Detect which cell encompasses the target text, then output its [X, Y] center coordinate. 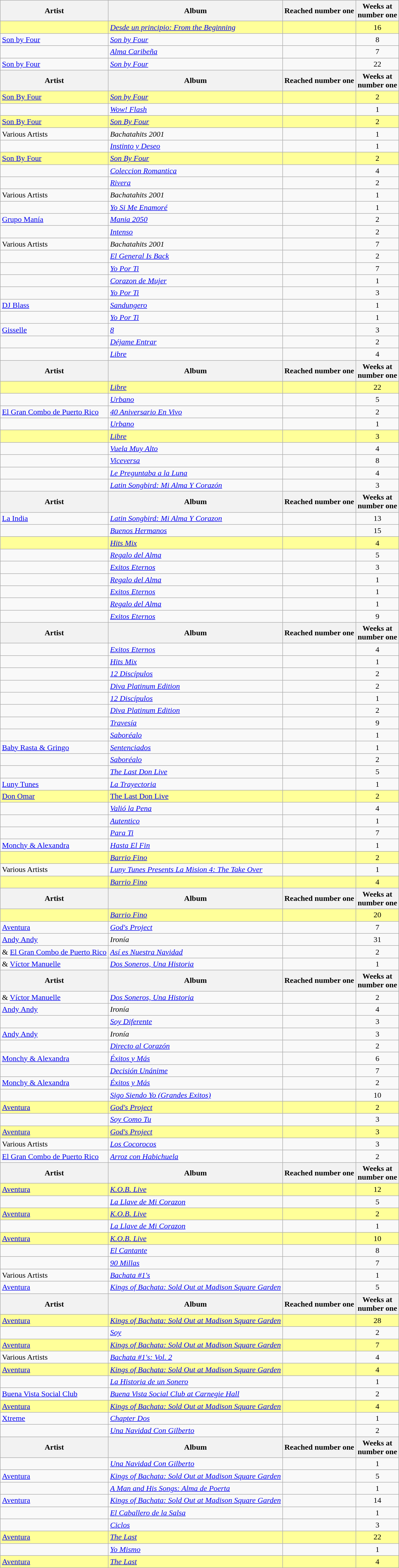
Yo Mismo [195, 1549]
Sigo Siendo Yo (Grandes Exitos) [195, 1095]
Para Ti [195, 833]
El Caballero de la Salsa [195, 1513]
Sentenciados [195, 747]
La Historia de un Sonero [195, 1382]
12 [377, 1189]
Don Omar [54, 796]
Viceversa [195, 461]
Directo al Corazón [195, 1046]
16 [377, 27]
Alma Caribeña [195, 52]
90 Millas [195, 1263]
El General Is Back [195, 256]
Soy Como Tu [195, 1119]
20 [377, 915]
Buenos Hermanos [195, 530]
Mania 2050 [195, 220]
Déjame Entrar [195, 342]
Gisselle [54, 330]
Así es Nuestra Navidad [195, 952]
Latin Songbird: Mi Alma Y Corazon [195, 518]
Bachata #1's [195, 1275]
Rivera [195, 183]
& El Gran Combo de Puerto Rico [54, 952]
14 [377, 1500]
15 [377, 530]
Soy Diferente [195, 1022]
Xtreme [54, 1418]
Hasta El Fin [195, 845]
Bachata #1's: Vol. 2 [195, 1357]
Ciclos [195, 1525]
Wow! Flash [195, 109]
Buena Vista Social Club [54, 1394]
Chapter Dos [195, 1418]
Autentico [195, 821]
Coleccion Romantica [195, 171]
La India [54, 518]
Valió la Pena [195, 809]
Decisión Unánime [195, 1071]
13 [377, 518]
Corazon de Mujer [195, 281]
DJ Blass [54, 305]
Vuela Muy Alto [195, 449]
Baby Rasta & Gringo [54, 747]
28 [377, 1320]
Le Preguntaba a la Luna [195, 473]
6 [377, 1058]
Arroz con Habichuela [195, 1156]
Grupo Manía [54, 220]
Buena Vista Social Club at Carnegie Hall [195, 1394]
Luny Tunes Presents La Mision 4: The Take Over [195, 870]
Intenso [195, 232]
A Man and His Songs: Alma de Poerta [195, 1488]
Soy [195, 1333]
40 Aniversario En Vivo [195, 412]
Travesía [195, 723]
31 [377, 939]
Sandungero [195, 305]
El Cantante [195, 1251]
Latin Songbird: Mi Alma Y Corazón [195, 485]
La Trayectoria [195, 784]
Desde un principio: From the Beginning [195, 27]
Yo Si Me Enamoré [195, 207]
Instinto y Deseo [195, 146]
Luny Tunes [54, 784]
Los Cocorocos [195, 1144]
